Capture the cell that displays the provided text and extract its [X, Y] central coordinate. 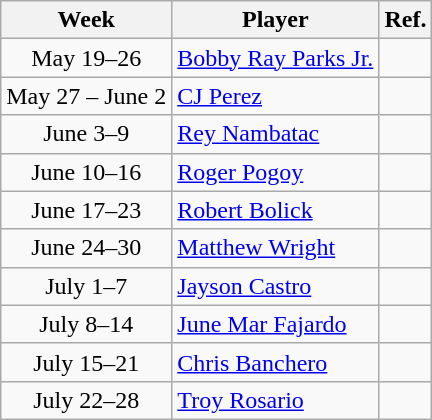
June Mar Fajardo [276, 324]
July 15–21 [86, 362]
June 3–9 [86, 134]
Bobby Ray Parks Jr. [276, 58]
May 19–26 [86, 58]
June 10–16 [86, 172]
July 22–28 [86, 400]
June 24–30 [86, 248]
Troy Rosario [276, 400]
Chris Banchero [276, 362]
Matthew Wright [276, 248]
Jayson Castro [276, 286]
Rey Nambatac [276, 134]
Player [276, 20]
July 1–7 [86, 286]
Week [86, 20]
CJ Perez [276, 96]
June 17–23 [86, 210]
July 8–14 [86, 324]
Ref. [406, 20]
May 27 – June 2 [86, 96]
Robert Bolick [276, 210]
Roger Pogoy [276, 172]
